Provide the [x, y] coordinate of the cell's center where the given text is located.  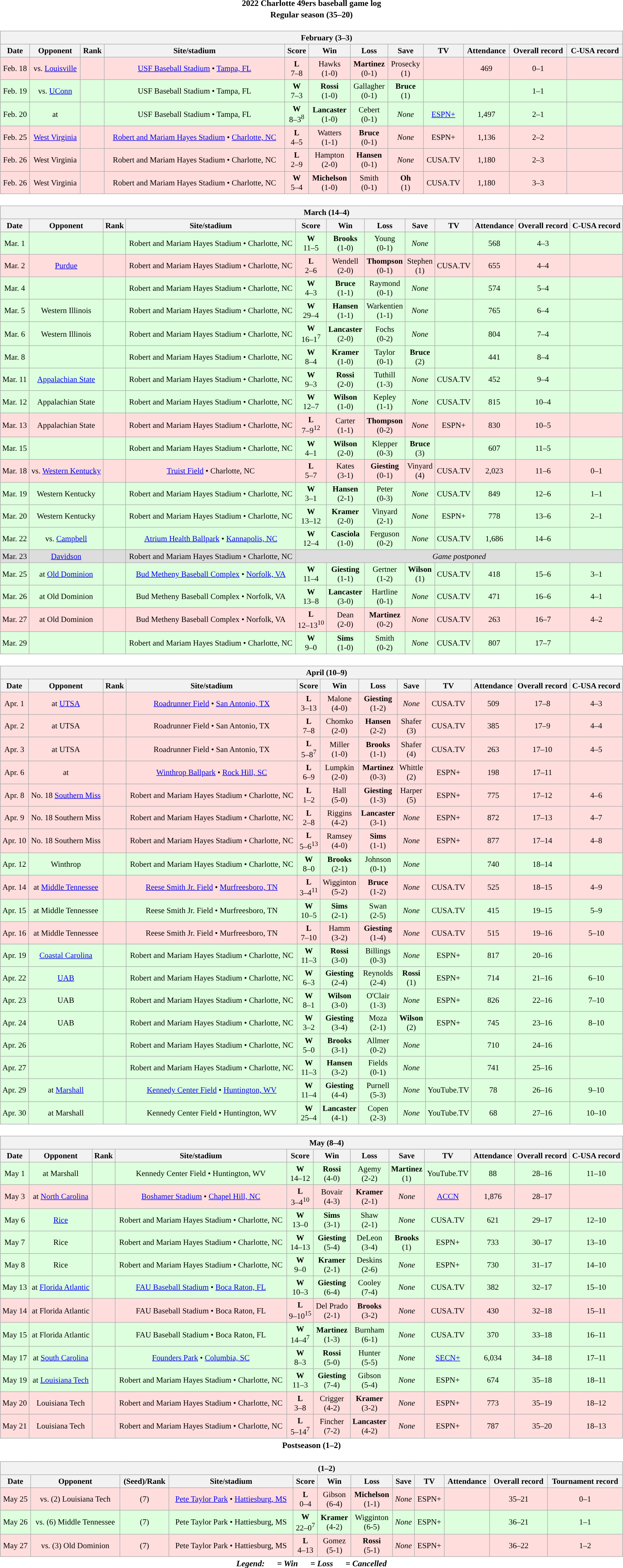
May 21 [15, 1426]
W25–4 [309, 1112]
509 [493, 703]
Mar. 15 [15, 449]
May 1 [15, 1174]
Winthrop [66, 864]
26–16 [542, 1090]
5–10 [597, 933]
1,876 [493, 1197]
23–16 [542, 1023]
at South Carolina [60, 1358]
14–10 [596, 1265]
787 [493, 1426]
Riggins(4-2) [339, 817]
W10–3 [300, 1287]
Apr. 29 [15, 1090]
W3–1 [311, 493]
14–6 [543, 538]
Mar. 29 [15, 643]
DeLeon(3-4) [369, 1242]
198 [493, 772]
Burnham(6-1) [369, 1334]
(1–2) [311, 1468]
L9–1015 [300, 1311]
4–2 [597, 620]
Giesting(1-4) [378, 933]
765 [494, 310]
vs. (6) Middle Tennessee [75, 1522]
Truist Field • Charlotte, NC [211, 471]
1,686 [494, 538]
L5–147 [300, 1426]
W8–38 [297, 114]
Cebert(0-1) [369, 114]
877 [493, 840]
L3–411 [309, 887]
Game postponed [459, 556]
Hampton(2-0) [330, 160]
804 [494, 334]
815 [494, 402]
Brooks(3-1) [339, 1046]
Hall(5-0) [339, 795]
28–16 [542, 1174]
Vinyard(2-1) [385, 516]
Hamm(3-2) [339, 933]
31–17 [542, 1265]
27–16 [542, 1112]
Kramer(1-0) [345, 357]
733 [493, 1242]
Bruce(1) [406, 91]
88 [493, 1174]
35–21 [519, 1499]
2–2 [538, 138]
16–11 [596, 1334]
Wilson(2-0) [345, 449]
Hansen(1-1) [345, 310]
Rossi(5-0) [332, 1358]
3–3 [538, 182]
Feb. 25 [15, 138]
Sims(1-0) [345, 643]
W14–12 [300, 1174]
Feb. 18 [15, 68]
vs. Louisville [55, 68]
4–6 [597, 795]
L5–7 [311, 471]
1,497 [486, 114]
9–4 [543, 379]
Thompson(0-2) [385, 425]
2–3 [538, 160]
vs. (3) Old Dominion [75, 1546]
32–18 [542, 1311]
Billings(0-3) [378, 955]
vs. UConn [55, 91]
Michelson(1-1) [372, 1499]
Hansen(3-2) [339, 1068]
4–9 [597, 887]
Wendell(2-0) [345, 266]
W3–2 [309, 1023]
vs. Western Kentucky [66, 471]
Wilson(1-0) [345, 402]
Apr. 14 [15, 887]
Hawks(1-0) [330, 68]
Ramsey(4-0) [339, 840]
Harper(5) [412, 795]
17–8 [542, 703]
ACCN [448, 1197]
740 [493, 864]
L5–613 [309, 840]
Rossi(5-1) [372, 1546]
W14–47 [300, 1334]
1–2 [585, 1546]
24–16 [542, 1046]
826 [493, 1000]
Bovair(4-3) [332, 1197]
Apr. 9 [15, 817]
807 [494, 643]
Stephen(1) [420, 266]
W8–0 [309, 864]
Rossi(2-0) [345, 379]
Wigginton(5-2) [339, 887]
Brooks(1-0) [345, 243]
W14–13 [300, 1242]
Kramer(3-2) [369, 1402]
Atrium Health Ballpark • Kannapolis, NC [211, 538]
SECN+ [448, 1358]
L3–8 [300, 1402]
17–7 [543, 643]
Mar. 26 [15, 596]
Giesting(3-4) [339, 1023]
Giesting(4-4) [339, 1090]
Smith(0-1) [369, 182]
741 [493, 1068]
February (3–3) [311, 38]
515 [493, 933]
Michelson(1-0) [330, 182]
March (14–4) [311, 212]
Apr. 24 [15, 1023]
1,136 [486, 138]
W8–3 [300, 1358]
Martinez(0-1) [369, 68]
817 [493, 955]
W13–0 [300, 1220]
L2–6 [311, 266]
(Seed)/Rank [145, 1481]
Kramer(2-0) [345, 516]
vs. Campbell [66, 538]
Apr. 1 [15, 703]
W16–17 [311, 334]
Carter(1-1) [345, 425]
L6–9 [309, 772]
Prosecky(1) [406, 68]
Crigger(4-2) [332, 1402]
68 [493, 1112]
L7–912 [311, 425]
Mar. 20 [15, 516]
4–8 [597, 840]
Gibson(5-4) [369, 1380]
Rossi(1-0) [330, 91]
Brooks(1) [407, 1242]
714 [493, 978]
May 3 [15, 1197]
8–4 [543, 357]
Wigginton(6-5) [372, 1522]
17–12 [542, 795]
12–6 [543, 493]
May 8 [15, 1265]
Johnson(0-1) [378, 864]
Wilson(1) [420, 574]
Reynolds(2-4) [378, 978]
35–19 [542, 1402]
Apr. 6 [15, 772]
W9–3 [311, 379]
Purnell(5-3) [378, 1090]
15–11 [596, 1311]
12–10 [596, 1220]
Wilson(2) [412, 1023]
Rossi(3-0) [339, 955]
Hunter(5-5) [369, 1358]
9–10 [597, 1090]
Founders Park • Columbia, SC [201, 1358]
Sims(3-1) [332, 1220]
Gertner(1-2) [385, 574]
L5–87 [309, 749]
Bruce(0-1) [369, 138]
778 [494, 516]
Vinyard(4) [420, 471]
Feb. 20 [15, 114]
Rossi(4-0) [332, 1174]
L2–9 [297, 160]
35–18 [542, 1380]
Lancaster(3-1) [378, 817]
441 [494, 357]
Bruce(3) [420, 449]
730 [493, 1265]
L2–8 [309, 817]
Sims(2-1) [339, 911]
Hansen(2-1) [345, 493]
Apr. 23 [15, 1000]
W22–07 [305, 1522]
655 [494, 266]
Apr. 12 [15, 864]
May (8–4) [311, 1143]
7–4 [543, 334]
W13–8 [311, 596]
Copen(2-3) [378, 1112]
13–6 [543, 516]
Casciola(1-0) [345, 538]
Giesting(2-4) [339, 978]
18–12 [596, 1402]
Hansen(2-2) [378, 726]
Apr. 8 [15, 795]
Klepper(0-3) [385, 449]
Mar. 13 [15, 425]
at North Carolina [60, 1197]
L3–13 [309, 703]
Giesting(0-1) [385, 471]
Mar. 19 [15, 493]
4–7 [597, 817]
W5–0 [309, 1046]
L0–4 [305, 1499]
Raymond(0-1) [385, 288]
W8–1 [309, 1000]
L4–13 [305, 1546]
Ferguson(0-2) [385, 538]
415 [493, 911]
Wilson(3-0) [339, 1000]
28–17 [542, 1197]
May 20 [15, 1402]
Tournament record [585, 1481]
Mar. 18 [15, 471]
April (10–9) [311, 673]
Apr. 26 [15, 1046]
L1–2 [309, 795]
17–9 [542, 726]
3–1 [597, 574]
Apr. 10 [15, 840]
Martinez(1) [407, 1174]
May 13 [15, 1287]
7–10 [597, 1000]
382 [493, 1287]
370 [493, 1334]
Boshamer Stadium • Chapel Hill, NC [201, 1197]
Malone(4-0) [339, 703]
Mar. 8 [15, 357]
Fochs(0-2) [385, 334]
Apr. 2 [15, 726]
Shaw(2-1) [369, 1220]
2,023 [494, 471]
574 [494, 288]
Apr. 30 [15, 1112]
Mar. 4 [15, 288]
Feb. 19 [15, 91]
18–15 [542, 887]
Peter(0-3) [385, 493]
Lancaster(4-1) [339, 1112]
Brooks(3-2) [369, 1311]
Purdue [66, 266]
Giesting(7-4) [332, 1380]
Mar. 1 [15, 243]
Swan(2-5) [378, 911]
L12–1310 [311, 620]
Apr. 22 [15, 978]
430 [493, 1311]
471 [494, 596]
385 [493, 726]
W10–5 [309, 911]
6–10 [597, 978]
Agemy(2-2) [369, 1174]
Shafer(4) [412, 749]
418 [494, 574]
May 26 [15, 1522]
Tuthill(1-3) [385, 379]
15–10 [596, 1287]
6–4 [543, 310]
33–18 [542, 1334]
Smith(0-2) [385, 643]
674 [493, 1380]
621 [493, 1220]
5–4 [543, 288]
Moza(2-1) [378, 1023]
Mar. 5 [15, 310]
Fields(0-1) [378, 1068]
5–9 [597, 911]
6,034 [493, 1358]
607 [494, 449]
872 [493, 817]
17–13 [542, 817]
34–18 [542, 1358]
Chomko(2-0) [339, 726]
Fincher(7-2) [332, 1426]
Mar. 12 [15, 402]
Brooks(1-1) [378, 749]
May 14 [15, 1311]
452 [494, 379]
Gallagher(0-1) [369, 91]
745 [493, 1023]
Lumpkin(2-0) [339, 772]
78 [493, 1090]
710 [493, 1046]
Dean(2-0) [345, 620]
Lancaster(2-0) [345, 334]
Apr. 3 [15, 749]
Apr. 27 [15, 1068]
W4–1 [311, 449]
Martinez(1-3) [332, 1334]
Sims(1-1) [378, 840]
Shafer(3) [412, 726]
L7–10 [309, 933]
W13–12 [311, 516]
Allmer(0-2) [378, 1046]
17–10 [542, 749]
36–22 [519, 1546]
Kramer(4-2) [334, 1522]
22–16 [542, 1000]
21–16 [542, 978]
Bruce(2) [420, 357]
11–5 [543, 449]
Gomez(5-1) [334, 1546]
Hansen(0-1) [369, 160]
Bruce(1-2) [378, 887]
L4–5 [297, 138]
19–16 [542, 933]
18–13 [596, 1426]
Cooley(7-4) [369, 1287]
18–11 [596, 1380]
4–5 [597, 749]
Deskins(2-6) [369, 1265]
vs. (2) Louisiana Tech [75, 1499]
Mar. 22 [15, 538]
Mar. 23 [15, 556]
25–16 [542, 1068]
W6–3 [309, 978]
Martinez(0-2) [385, 620]
16–7 [543, 620]
Lancaster(3-0) [345, 596]
W29–4 [311, 310]
Mar. 6 [15, 334]
May 7 [15, 1242]
Mar. 11 [15, 379]
Giesting(6-4) [332, 1287]
Del Prado(2-1) [332, 1311]
16–6 [543, 596]
29–17 [542, 1220]
17–14 [542, 840]
W12–7 [311, 402]
Apr. 16 [15, 933]
10–4 [543, 402]
10–5 [543, 425]
Taylor(0-1) [385, 357]
36–21 [519, 1522]
Gibson(6-4) [334, 1499]
Watters(1-1) [330, 138]
Kates(3-1) [345, 471]
Brooks(2-1) [339, 864]
Coastal Carolina [66, 955]
11–6 [543, 471]
Young(0-1) [385, 243]
Thompson(0-1) [385, 266]
568 [494, 243]
May 27 [15, 1546]
at Louisiana Tech [60, 1380]
Davidson [66, 556]
19–15 [542, 911]
Miller(1-0) [339, 749]
15–6 [543, 574]
Warkentien(1-1) [385, 310]
Lancaster(1-0) [330, 114]
35–20 [542, 1426]
20–16 [542, 955]
May 6 [15, 1220]
W12–4 [311, 538]
13–10 [596, 1242]
W11–5 [311, 243]
May 15 [15, 1334]
Rossi(1) [412, 978]
Mar. 27 [15, 620]
W7–3 [297, 91]
May 25 [15, 1499]
O'Clair(1-3) [378, 1000]
W4–3 [311, 288]
Martinez(0-3) [378, 772]
Oh(1) [406, 182]
773 [493, 1402]
L3–410 [300, 1197]
W8–4 [311, 357]
Apr. 19 [15, 955]
469 [486, 68]
10–10 [597, 1112]
Giesting(5-4) [332, 1242]
830 [494, 425]
11–10 [596, 1174]
Lancaster(4-2) [369, 1426]
Hartline(0-1) [385, 596]
849 [494, 493]
30–17 [542, 1242]
775 [493, 795]
Giesting(1-2) [378, 703]
Mar. 2 [15, 266]
Apr. 15 [15, 911]
Whittle(2) [412, 772]
Giesting(1-1) [345, 574]
May 17 [15, 1358]
Mar. 25 [15, 574]
May 19 [15, 1380]
Kepley(1-1) [385, 402]
32–17 [542, 1287]
8–10 [597, 1023]
Winthrop Ballpark • Rock Hill, SC [212, 772]
Giesting(1-3) [378, 795]
Bruce(1-1) [345, 288]
4–1 [597, 596]
18–14 [542, 864]
525 [493, 887]
W5–4 [297, 182]
